Identify which cell holds the provided text, then report its [X, Y] central coordinate. 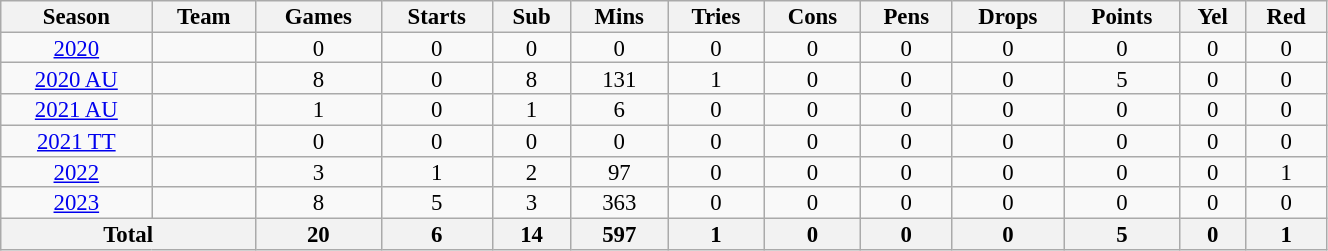
Points [1122, 16]
2020 AU [76, 78]
97 [620, 172]
2021 TT [76, 140]
Games [319, 16]
2020 [76, 48]
Sub [532, 16]
Team [204, 16]
Cons [812, 16]
Mins [620, 16]
131 [620, 78]
Drops [1008, 16]
20 [319, 234]
2022 [76, 172]
Red [1286, 16]
2 [532, 172]
363 [620, 204]
14 [532, 234]
2021 AU [76, 110]
Starts [436, 16]
Total [128, 234]
597 [620, 234]
2023 [76, 204]
Pens [906, 16]
Yel [1213, 16]
Season [76, 16]
Tries [716, 16]
